Detect which cell encompasses the target text, then output its (x, y) center coordinate. 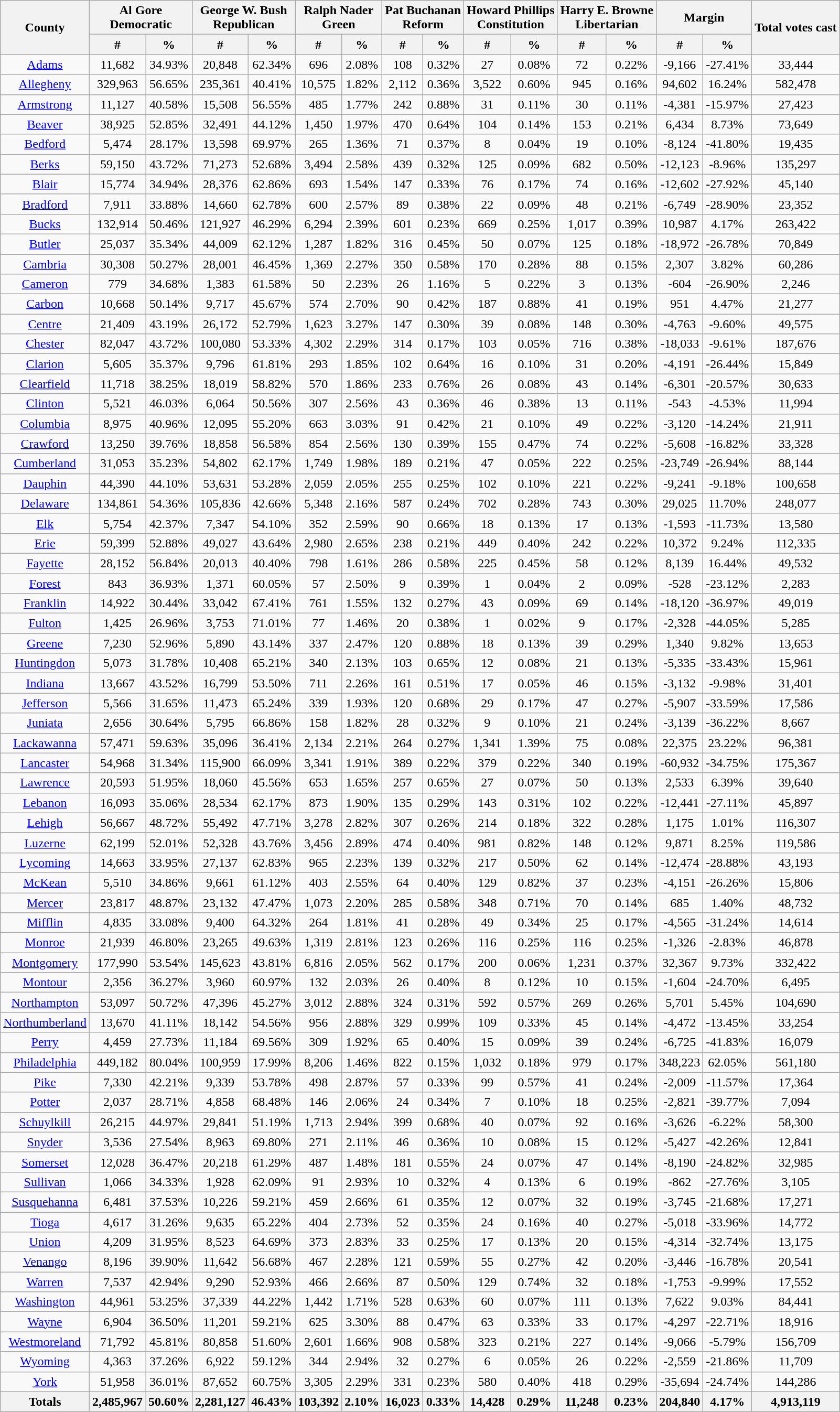
33,042 (220, 603)
562 (403, 963)
52.79% (272, 324)
352 (319, 523)
Northumberland (45, 1022)
49.63% (272, 943)
62,199 (117, 843)
956 (319, 1022)
2.89% (362, 843)
4,858 (220, 1102)
587 (403, 503)
39,640 (796, 783)
449 (488, 543)
112,335 (796, 543)
600 (319, 204)
11,127 (117, 104)
265 (319, 144)
-4,297 (680, 1322)
21,939 (117, 943)
485 (319, 104)
625 (319, 1322)
69 (582, 603)
11,682 (117, 64)
2.58% (362, 164)
56,667 (117, 823)
528 (403, 1302)
64.69% (272, 1242)
1.92% (362, 1042)
31.65% (169, 703)
135,297 (796, 164)
59.63% (169, 743)
-528 (680, 584)
46.29% (272, 224)
2,037 (117, 1102)
28,376 (220, 184)
5,521 (117, 404)
181 (403, 1162)
Armstrong (45, 104)
-1,326 (680, 943)
16.44% (728, 563)
Mercer (45, 902)
29,841 (220, 1122)
1,713 (319, 1122)
53.33% (272, 344)
1.16% (444, 284)
21,277 (796, 304)
Pat BuchananReform (423, 18)
20,593 (117, 783)
88,144 (796, 464)
44,961 (117, 1302)
8,523 (220, 1242)
25 (582, 923)
592 (488, 1003)
Luzerne (45, 843)
Washington (45, 1302)
29 (488, 703)
2.10% (362, 1402)
-33.96% (728, 1222)
2.50% (362, 584)
28,001 (220, 264)
1.86% (362, 384)
601 (403, 224)
1,340 (680, 643)
0.02% (534, 623)
4,302 (319, 344)
9.73% (728, 963)
3,105 (796, 1182)
18,019 (220, 384)
2.83% (362, 1242)
2,112 (403, 84)
153 (582, 124)
34.68% (169, 284)
48,732 (796, 902)
54.10% (272, 523)
45.81% (169, 1342)
-27.92% (728, 184)
17,364 (796, 1082)
13,667 (117, 683)
2,307 (680, 264)
100,658 (796, 483)
-5,335 (680, 663)
53,631 (220, 483)
-9.61% (728, 344)
67.41% (272, 603)
323 (488, 1342)
0.06% (534, 963)
238 (403, 543)
0.60% (534, 84)
53,097 (117, 1003)
2.21% (362, 743)
15,508 (220, 104)
-44.05% (728, 623)
5 (488, 284)
11,248 (582, 1402)
76 (488, 184)
53.25% (169, 1302)
George W. BushRepublican (244, 18)
5,474 (117, 144)
379 (488, 763)
44.97% (169, 1122)
35,096 (220, 743)
-27.76% (728, 1182)
716 (582, 344)
3,753 (220, 623)
40.96% (169, 424)
1.48% (362, 1162)
-13.45% (728, 1022)
5,701 (680, 1003)
130 (403, 444)
28,152 (117, 563)
36.47% (169, 1162)
54.36% (169, 503)
3,522 (488, 84)
-27.41% (728, 64)
46.03% (169, 404)
Juniata (45, 723)
1,383 (220, 284)
Lackawanna (45, 743)
-33.59% (728, 703)
17,271 (796, 1202)
1.61% (362, 563)
1.36% (362, 144)
37 (582, 882)
-4,565 (680, 923)
52.85% (169, 124)
6,904 (117, 1322)
-14.24% (728, 424)
36.01% (169, 1382)
981 (488, 843)
56.58% (272, 444)
13,670 (117, 1022)
7,911 (117, 204)
255 (403, 483)
111 (582, 1302)
8.73% (728, 124)
1.91% (362, 763)
42.21% (169, 1082)
344 (319, 1362)
31.78% (169, 663)
65 (403, 1042)
21,409 (117, 324)
11,994 (796, 404)
-12,474 (680, 863)
44,390 (117, 483)
-6,301 (680, 384)
570 (319, 384)
21,911 (796, 424)
42.94% (169, 1282)
15,806 (796, 882)
49,532 (796, 563)
6,495 (796, 983)
104,690 (796, 1003)
-23,749 (680, 464)
314 (403, 344)
28.71% (169, 1102)
-1,604 (680, 983)
187 (488, 304)
3.27% (362, 324)
26,215 (117, 1122)
843 (117, 584)
271 (319, 1142)
1,175 (680, 823)
44.10% (169, 483)
669 (488, 224)
43,193 (796, 863)
0.66% (444, 523)
35.37% (169, 364)
3,012 (319, 1003)
1,073 (319, 902)
33,444 (796, 64)
404 (319, 1222)
27.73% (169, 1042)
55,492 (220, 823)
329,963 (117, 84)
1,425 (117, 623)
-4.53% (728, 404)
5.45% (728, 1003)
18,060 (220, 783)
2.82% (362, 823)
45,140 (796, 184)
36.41% (272, 743)
-26.94% (728, 464)
61.29% (272, 1162)
Columbia (45, 424)
36.93% (169, 584)
-3,132 (680, 683)
1,623 (319, 324)
-41.83% (728, 1042)
-543 (680, 404)
7,094 (796, 1102)
3,960 (220, 983)
2.08% (362, 64)
Clarion (45, 364)
854 (319, 444)
31.95% (169, 1242)
31,401 (796, 683)
3 (582, 284)
-26.78% (728, 244)
8,963 (220, 1142)
470 (403, 124)
46.80% (169, 943)
71,273 (220, 164)
Allegheny (45, 84)
45.67% (272, 304)
449,182 (117, 1062)
1.93% (362, 703)
8,139 (680, 563)
702 (488, 503)
56.84% (169, 563)
498 (319, 1082)
7 (488, 1102)
4,913,119 (796, 1402)
-18,120 (680, 603)
-21.68% (728, 1202)
36.27% (169, 983)
23.22% (728, 743)
682 (582, 164)
30 (582, 104)
Lycoming (45, 863)
Mifflin (45, 923)
14,922 (117, 603)
Adams (45, 64)
48 (582, 204)
145,623 (220, 963)
2.13% (362, 663)
3,536 (117, 1142)
69.80% (272, 1142)
123 (403, 943)
9,635 (220, 1222)
0.63% (444, 1302)
121,927 (220, 224)
200 (488, 963)
Westmoreland (45, 1342)
2,134 (319, 743)
5,890 (220, 643)
-5.79% (728, 1342)
35.34% (169, 244)
Snyder (45, 1142)
16.24% (728, 84)
2.03% (362, 983)
-12,123 (680, 164)
0.74% (534, 1282)
-21.86% (728, 1362)
6,434 (680, 124)
61 (403, 1202)
Crawford (45, 444)
-18,033 (680, 344)
Franklin (45, 603)
1,749 (319, 464)
324 (403, 1003)
82,047 (117, 344)
8.25% (728, 843)
9.82% (728, 643)
Cameron (45, 284)
62.83% (272, 863)
84,441 (796, 1302)
35.23% (169, 464)
Potter (45, 1102)
177,990 (117, 963)
403 (319, 882)
2,533 (680, 783)
-16.82% (728, 444)
60.75% (272, 1382)
43.52% (169, 683)
329 (403, 1022)
696 (319, 64)
9,796 (220, 364)
60.97% (272, 983)
49,027 (220, 543)
121 (403, 1262)
6,481 (117, 1202)
467 (319, 1262)
Totals (45, 1402)
3,341 (319, 763)
0.51% (444, 683)
316 (403, 244)
36.50% (169, 1322)
37,339 (220, 1302)
40.58% (169, 104)
4,835 (117, 923)
16 (488, 364)
1.90% (362, 803)
Lawrence (45, 783)
64 (403, 882)
71,792 (117, 1342)
-2,328 (680, 623)
3.30% (362, 1322)
34.94% (169, 184)
33,254 (796, 1022)
Lebanon (45, 803)
92 (582, 1122)
144,286 (796, 1382)
286 (403, 563)
-8,124 (680, 144)
11,184 (220, 1042)
4.47% (728, 304)
20,848 (220, 64)
100,959 (220, 1062)
9,400 (220, 923)
Erie (45, 543)
-4,151 (680, 882)
10,668 (117, 304)
-3,446 (680, 1262)
158 (319, 723)
6,816 (319, 963)
96,381 (796, 743)
56.65% (169, 84)
-2,559 (680, 1362)
55.20% (272, 424)
18,916 (796, 1322)
34.33% (169, 1182)
22 (488, 204)
285 (403, 902)
56.68% (272, 1262)
1.97% (362, 124)
1.39% (534, 743)
16,023 (403, 1402)
7,347 (220, 523)
115,900 (220, 763)
474 (403, 843)
45,897 (796, 803)
3.82% (728, 264)
47.47% (272, 902)
582,478 (796, 84)
9,717 (220, 304)
43.19% (169, 324)
4,363 (117, 1362)
19 (582, 144)
13,250 (117, 444)
43.76% (272, 843)
80.04% (169, 1062)
43.64% (272, 543)
135 (403, 803)
263,422 (796, 224)
Forest (45, 584)
13,175 (796, 1242)
58 (582, 563)
52 (403, 1222)
-12,441 (680, 803)
Delaware (45, 503)
1,319 (319, 943)
Harry E. BrowneLibertarian (607, 18)
-32.74% (728, 1242)
39.90% (169, 1262)
39.76% (169, 444)
60 (488, 1302)
46,878 (796, 943)
60.05% (272, 584)
59.12% (272, 1362)
187,676 (796, 344)
Perry (45, 1042)
18,858 (220, 444)
Wayne (45, 1322)
1.71% (362, 1302)
Somerset (45, 1162)
5,754 (117, 523)
8,975 (117, 424)
14,663 (117, 863)
945 (582, 84)
2,281,127 (220, 1402)
51.95% (169, 783)
8,667 (796, 723)
248,077 (796, 503)
94,602 (680, 84)
3,494 (319, 164)
46.45% (272, 264)
53.50% (272, 683)
53.28% (272, 483)
-6.22% (728, 1122)
-1,593 (680, 523)
-26.26% (728, 882)
2 (582, 584)
54,968 (117, 763)
44,009 (220, 244)
13 (582, 404)
-604 (680, 284)
71 (403, 144)
23,132 (220, 902)
3.03% (362, 424)
44.22% (272, 1302)
Lancaster (45, 763)
11,642 (220, 1262)
54.56% (272, 1022)
87,652 (220, 1382)
161 (403, 683)
139 (403, 863)
-12,602 (680, 184)
-24.74% (728, 1382)
2.39% (362, 224)
-11.73% (728, 523)
99 (488, 1082)
9,339 (220, 1082)
Elk (45, 523)
-11.57% (728, 1082)
McKean (45, 882)
65.24% (272, 703)
743 (582, 503)
52.01% (169, 843)
62.12% (272, 244)
0.71% (534, 902)
373 (319, 1242)
9,290 (220, 1282)
13,653 (796, 643)
37.53% (169, 1202)
71.01% (272, 623)
43.81% (272, 963)
2.27% (362, 264)
-35,694 (680, 1382)
Ralph NaderGreen (339, 18)
29,025 (680, 503)
204,840 (680, 1402)
2.70% (362, 304)
59,399 (117, 543)
23,352 (796, 204)
-9,241 (680, 483)
146 (319, 1102)
1,928 (220, 1182)
Philadelphia (45, 1062)
34.93% (169, 64)
30,633 (796, 384)
22,375 (680, 743)
16,799 (220, 683)
233 (403, 384)
143 (488, 803)
Union (45, 1242)
1.01% (728, 823)
7,622 (680, 1302)
873 (319, 803)
9,871 (680, 843)
1.54% (362, 184)
-9,066 (680, 1342)
-3,120 (680, 424)
72 (582, 64)
Al GoreDemocratic (141, 18)
8,196 (117, 1262)
4 (488, 1182)
62.34% (272, 64)
63 (488, 1322)
-34.75% (728, 763)
574 (319, 304)
711 (319, 683)
-18,972 (680, 244)
2.59% (362, 523)
32,367 (680, 963)
-23.12% (728, 584)
Bradford (45, 204)
257 (403, 783)
47.71% (272, 823)
Clearfield (45, 384)
-862 (680, 1182)
Carbon (45, 304)
26,172 (220, 324)
17,586 (796, 703)
2,656 (117, 723)
5,073 (117, 663)
30.44% (169, 603)
55 (488, 1262)
116,307 (796, 823)
10,372 (680, 543)
64.32% (272, 923)
46.43% (272, 1402)
-5,907 (680, 703)
1,287 (319, 244)
0.55% (444, 1162)
28 (403, 723)
-28.90% (728, 204)
51,958 (117, 1382)
105,836 (220, 503)
2.81% (362, 943)
-2,821 (680, 1102)
80,858 (220, 1342)
Berks (45, 164)
Clinton (45, 404)
50.60% (169, 1402)
31.34% (169, 763)
49,019 (796, 603)
-4,191 (680, 364)
6,064 (220, 404)
-42.26% (728, 1142)
2.47% (362, 643)
-36.22% (728, 723)
2.55% (362, 882)
Howard PhillipsConstitution (511, 18)
14,772 (796, 1222)
2.28% (362, 1262)
-3,139 (680, 723)
60,286 (796, 264)
11,709 (796, 1362)
0.59% (444, 1262)
2,246 (796, 284)
York (45, 1382)
418 (582, 1382)
11,473 (220, 703)
214 (488, 823)
Butler (45, 244)
-4,472 (680, 1022)
-1,753 (680, 1282)
399 (403, 1122)
48.87% (169, 902)
5,510 (117, 882)
222 (582, 464)
3,278 (319, 823)
Northampton (45, 1003)
1.55% (362, 603)
5,285 (796, 623)
-28.88% (728, 863)
Montour (45, 983)
10,575 (319, 84)
439 (403, 164)
119,586 (796, 843)
Indiana (45, 683)
11,718 (117, 384)
11,201 (220, 1322)
1,017 (582, 224)
-20.57% (728, 384)
332,422 (796, 963)
75 (582, 743)
38,925 (117, 124)
52.88% (169, 543)
-24.70% (728, 983)
70 (582, 902)
-26.90% (728, 284)
Chester (45, 344)
56.55% (272, 104)
50.46% (169, 224)
1,371 (220, 584)
62.05% (728, 1062)
-24.82% (728, 1162)
2.65% (362, 543)
561,180 (796, 1062)
53.54% (169, 963)
6,294 (319, 224)
45.56% (272, 783)
62 (582, 863)
389 (403, 763)
Margin (704, 18)
-4,314 (680, 1242)
26.96% (169, 623)
Bucks (45, 224)
50.14% (169, 304)
15,849 (796, 364)
-9.98% (728, 683)
Bedford (45, 144)
52.96% (169, 643)
Wyoming (45, 1362)
57,471 (117, 743)
66.09% (272, 763)
27,137 (220, 863)
16,093 (117, 803)
62.09% (272, 1182)
61.81% (272, 364)
5,566 (117, 703)
38.25% (169, 384)
2.06% (362, 1102)
County (45, 27)
33,328 (796, 444)
Huntingdon (45, 663)
1,442 (319, 1302)
17,552 (796, 1282)
Monroe (45, 943)
2,485,967 (117, 1402)
337 (319, 643)
-3,626 (680, 1122)
348 (488, 902)
14,428 (488, 1402)
Greene (45, 643)
Beaver (45, 124)
33.95% (169, 863)
-27.11% (728, 803)
3,456 (319, 843)
104 (488, 124)
23,265 (220, 943)
309 (319, 1042)
31.26% (169, 1222)
1,450 (319, 124)
-9.60% (728, 324)
4,617 (117, 1222)
-4,381 (680, 104)
225 (488, 563)
2.11% (362, 1142)
-9.99% (728, 1282)
Total votes cast (796, 27)
43.14% (272, 643)
580 (488, 1382)
58,300 (796, 1122)
-8,190 (680, 1162)
-9,166 (680, 64)
65.21% (272, 663)
-4,763 (680, 324)
40.41% (272, 84)
-9.18% (728, 483)
45.27% (272, 1003)
10,226 (220, 1202)
4,209 (117, 1242)
7,330 (117, 1082)
9.24% (728, 543)
68.48% (272, 1102)
653 (319, 783)
6.39% (728, 783)
50.56% (272, 404)
20,218 (220, 1162)
48.72% (169, 823)
32,985 (796, 1162)
822 (403, 1062)
1.77% (362, 104)
33.88% (169, 204)
Cambria (45, 264)
-6,749 (680, 204)
1.66% (362, 1342)
10,987 (680, 224)
-22.71% (728, 1322)
-2.83% (728, 943)
-33.43% (728, 663)
37.26% (169, 1362)
761 (319, 603)
951 (680, 304)
2.73% (362, 1222)
-5,608 (680, 444)
73,649 (796, 124)
1,066 (117, 1182)
32,491 (220, 124)
2.87% (362, 1082)
350 (403, 264)
42 (582, 1262)
2,059 (319, 483)
25,037 (117, 244)
28,534 (220, 803)
Fulton (45, 623)
70,849 (796, 244)
89 (403, 204)
Tioga (45, 1222)
5,348 (319, 503)
322 (582, 823)
23,817 (117, 902)
11.70% (728, 503)
2,283 (796, 584)
779 (117, 284)
-16.78% (728, 1262)
14,614 (796, 923)
0.76% (444, 384)
18,142 (220, 1022)
1,231 (582, 963)
Jefferson (45, 703)
109 (488, 1022)
0.99% (444, 1022)
-6,725 (680, 1042)
339 (319, 703)
693 (319, 184)
1.98% (362, 464)
30.64% (169, 723)
108 (403, 64)
1,369 (319, 264)
221 (582, 483)
134,861 (117, 503)
77 (319, 623)
-31.24% (728, 923)
20,541 (796, 1262)
685 (680, 902)
62.78% (272, 204)
13,598 (220, 144)
52.68% (272, 164)
54,802 (220, 464)
5,795 (220, 723)
487 (319, 1162)
58.82% (272, 384)
-26.44% (728, 364)
Centre (45, 324)
459 (319, 1202)
2.57% (362, 204)
-36.97% (728, 603)
217 (488, 863)
170 (488, 264)
Venango (45, 1262)
8,206 (319, 1062)
59,150 (117, 164)
2.20% (362, 902)
87 (403, 1282)
3,305 (319, 1382)
15,961 (796, 663)
100,080 (220, 344)
965 (319, 863)
293 (319, 364)
1,032 (488, 1062)
61.12% (272, 882)
1.85% (362, 364)
16,079 (796, 1042)
-8.96% (728, 164)
Lehigh (45, 823)
52,328 (220, 843)
33.08% (169, 923)
62.86% (272, 184)
-3,745 (680, 1202)
10,408 (220, 663)
65.22% (272, 1222)
35.06% (169, 803)
47,396 (220, 1003)
-39.77% (728, 1102)
235,361 (220, 84)
45 (582, 1022)
Montgomery (45, 963)
66.86% (272, 723)
Cumberland (45, 464)
31,053 (117, 464)
Fayette (45, 563)
6,922 (220, 1362)
4,459 (117, 1042)
155 (488, 444)
2.93% (362, 1182)
2.16% (362, 503)
Sullivan (45, 1182)
69.56% (272, 1042)
1.65% (362, 783)
53.78% (272, 1082)
Schuylkill (45, 1122)
175,367 (796, 763)
189 (403, 464)
15,774 (117, 184)
9.03% (728, 1302)
2,980 (319, 543)
28.17% (169, 144)
-5,018 (680, 1222)
-5,427 (680, 1142)
69.97% (272, 144)
51.19% (272, 1122)
61.58% (272, 284)
49,575 (796, 324)
348,223 (680, 1062)
51.60% (272, 1342)
227 (582, 1342)
5,605 (117, 364)
12,095 (220, 424)
Warren (45, 1282)
17.99% (272, 1062)
50.72% (169, 1003)
466 (319, 1282)
40.40% (272, 563)
2,356 (117, 983)
-15.97% (728, 104)
12,841 (796, 1142)
908 (403, 1342)
12,028 (117, 1162)
132,914 (117, 224)
1.40% (728, 902)
42.66% (272, 503)
52.93% (272, 1282)
27.54% (169, 1142)
27,423 (796, 104)
19,435 (796, 144)
44.12% (272, 124)
50.27% (169, 264)
Susquehanna (45, 1202)
331 (403, 1382)
-41.80% (728, 144)
Pike (45, 1082)
798 (319, 563)
30,308 (117, 264)
Dauphin (45, 483)
-60,932 (680, 763)
14,660 (220, 204)
103,392 (319, 1402)
7,230 (117, 643)
2,601 (319, 1342)
20,013 (220, 563)
Blair (45, 184)
34.86% (169, 882)
1,341 (488, 743)
7,537 (117, 1282)
2.26% (362, 683)
156,709 (796, 1342)
41.11% (169, 1022)
-2,009 (680, 1082)
13,580 (796, 523)
42.37% (169, 523)
663 (319, 424)
269 (582, 1003)
1.81% (362, 923)
9,661 (220, 882)
979 (582, 1062)
